Extract the [x, y] coordinate from the center of the cell holding the provided text.  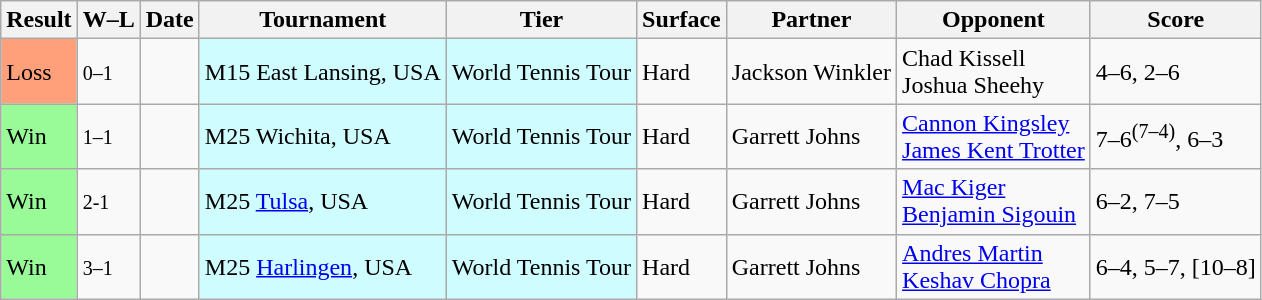
6–2, 7–5 [1176, 202]
Score [1176, 20]
Chad Kissell Joshua Sheehy [994, 72]
Andres Martin Keshav Chopra [994, 266]
M25 Harlingen, USA [322, 266]
0–1 [108, 72]
Cannon Kingsley James Kent Trotter [994, 136]
W–L [108, 20]
M15 East Lansing, USA [322, 72]
Tournament [322, 20]
Loss [39, 72]
Surface [682, 20]
Partner [811, 20]
Tier [541, 20]
M25 Wichita, USA [322, 136]
Opponent [994, 20]
3–1 [108, 266]
Date [170, 20]
4–6, 2–6 [1176, 72]
M25 Tulsa, USA [322, 202]
6–4, 5–7, [10–8] [1176, 266]
Jackson Winkler [811, 72]
Mac Kiger Benjamin Sigouin [994, 202]
1–1 [108, 136]
7–6(7–4), 6–3 [1176, 136]
2-1 [108, 202]
Result [39, 20]
